Scan for the cell matching the given text and deliver its (X, Y) coordinate at center. 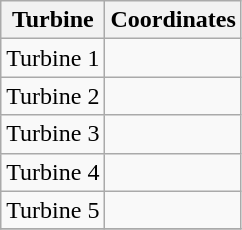
Turbine 5 (53, 210)
Turbine (53, 20)
Turbine 1 (53, 58)
Turbine 3 (53, 134)
Turbine 4 (53, 172)
Turbine 2 (53, 96)
Coordinates (173, 20)
